Capture the cell that displays the provided text and extract its (X, Y) central coordinate. 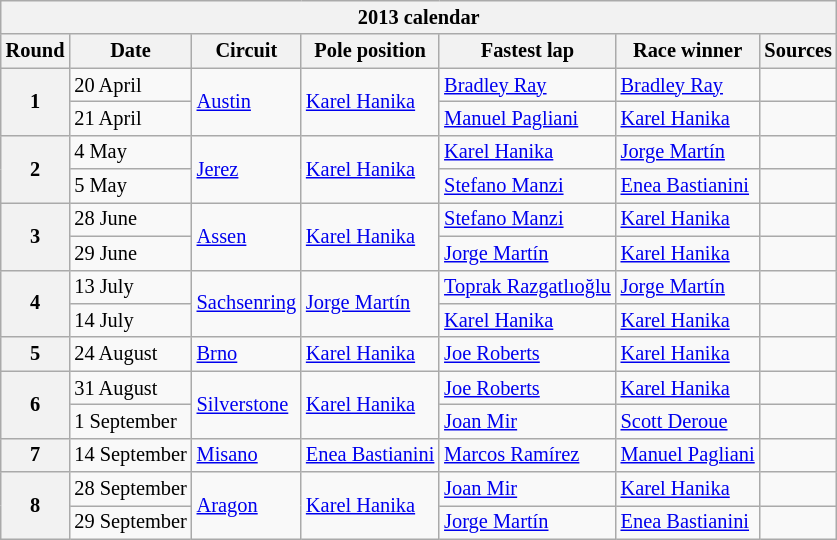
29 June (130, 253)
1 (36, 102)
24 August (130, 354)
Scott Deroue (688, 421)
14 September (130, 455)
4 (36, 304)
Circuit (246, 51)
Misano (246, 455)
Aragon (246, 506)
21 April (130, 118)
20 April (130, 85)
7 (36, 455)
Brno (246, 354)
Toprak Razgatlıoğlu (527, 287)
Date (130, 51)
6 (36, 404)
3 (36, 236)
Sachsenring (246, 304)
28 June (130, 219)
Jerez (246, 168)
4 May (130, 152)
Austin (246, 102)
14 July (130, 320)
Sources (798, 51)
28 September (130, 489)
31 August (130, 388)
13 July (130, 287)
2013 calendar (419, 17)
Silverstone (246, 404)
Fastest lap (527, 51)
Race winner (688, 51)
5 (36, 354)
Marcos Ramírez (527, 455)
29 September (130, 522)
Pole position (370, 51)
1 September (130, 421)
5 May (130, 186)
2 (36, 168)
8 (36, 506)
Assen (246, 236)
Round (36, 51)
